Return the [x, y] coordinate for the center point of the cell that contains the specified text.  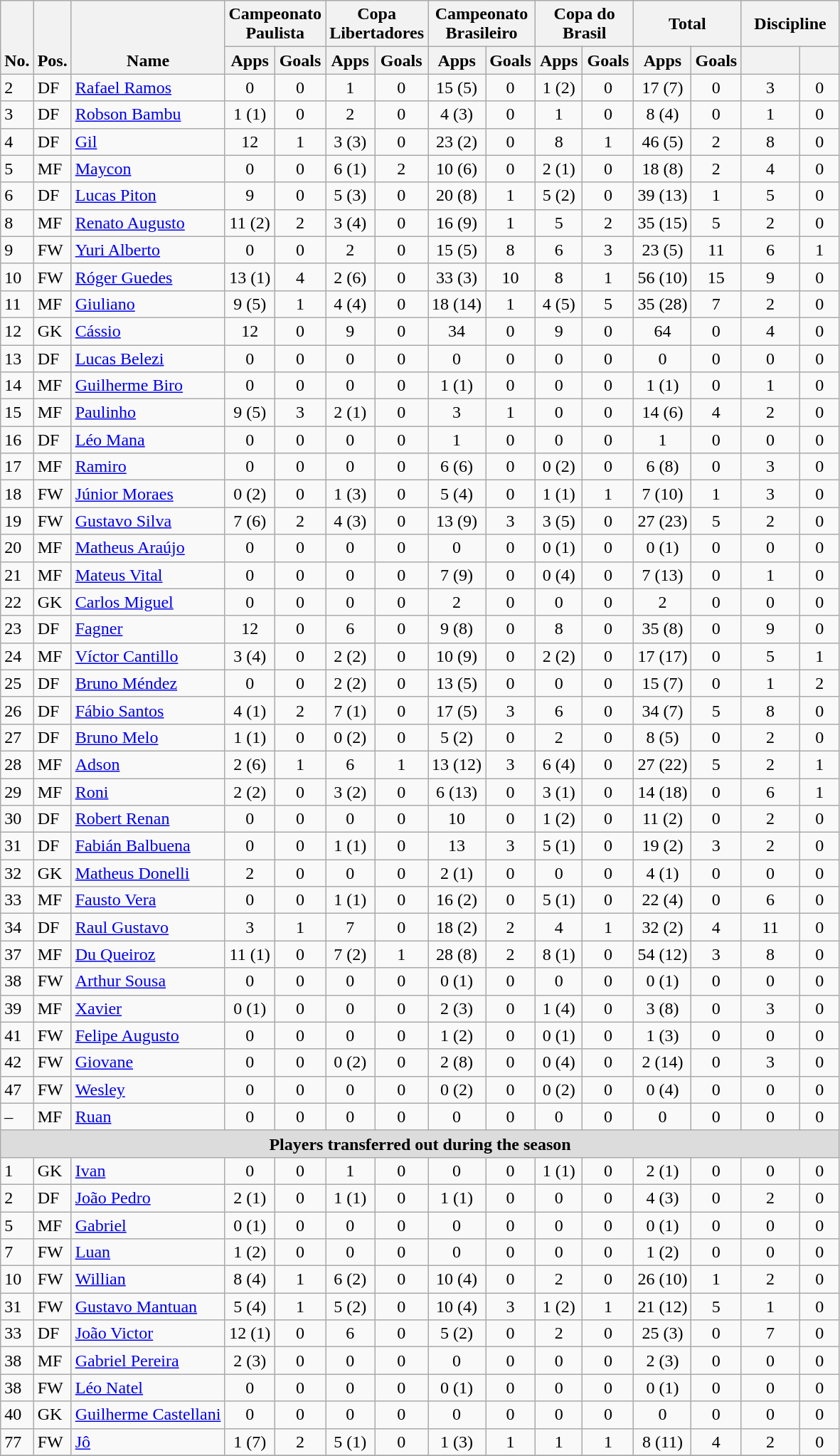
16 [17, 440]
3 (5) [559, 521]
22 (4) [663, 900]
27 [17, 737]
22 [17, 602]
12 (1) [250, 1334]
23 (2) [457, 142]
35 (15) [663, 223]
Paulinho [148, 413]
Ramiro [148, 467]
Léo Mana [148, 440]
21 [17, 575]
32 (2) [663, 927]
16 (2) [457, 900]
19 [17, 521]
47 [17, 1090]
Xavier [148, 1008]
Arthur Sousa [148, 981]
30 [17, 819]
3 (3) [350, 142]
27 (22) [663, 764]
54 (12) [663, 954]
2 (14) [663, 1062]
25 (3) [663, 1334]
28 [17, 764]
13 (12) [457, 764]
Giuliano [148, 304]
Ivan [148, 1171]
23 (5) [663, 250]
Gabriel [148, 1225]
Fábio Santos [148, 710]
João Victor [148, 1334]
Fabián Balbuena [148, 846]
Du Queiroz [148, 954]
– [17, 1117]
25 [17, 683]
Jô [148, 1442]
1 (4) [559, 1008]
Copa Libertadores [377, 24]
Renato Augusto [148, 223]
14 (18) [663, 792]
Name [148, 37]
17 (7) [663, 88]
10 (6) [457, 169]
41 [17, 1035]
Ruan [148, 1117]
16 (9) [457, 223]
19 (2) [663, 846]
Pos. [53, 37]
39 (13) [663, 196]
40 [17, 1415]
Raul Gustavo [148, 927]
6 (1) [350, 169]
5 (3) [350, 196]
Mateus Vital [148, 575]
Léo Natel [148, 1388]
26 (10) [663, 1280]
Discipline [791, 24]
Players transferred out during the season [420, 1144]
23 [17, 629]
Yuri Alberto [148, 250]
Rafael Ramos [148, 88]
20 [17, 548]
20 (8) [457, 196]
4 (4) [350, 304]
7 (2) [350, 954]
6 (13) [457, 792]
Giovane [148, 1062]
Luan [148, 1252]
Maycon [148, 169]
26 [17, 710]
27 (23) [663, 521]
Bruno Melo [148, 737]
2 (8) [457, 1062]
Total [687, 24]
56 (10) [663, 277]
Lucas Belezi [148, 358]
18 [17, 494]
Gabriel Pereira [148, 1361]
Gustavo Silva [148, 521]
Víctor Cantillo [148, 656]
14 [17, 386]
35 (8) [663, 629]
6 (8) [663, 467]
6 (4) [559, 764]
Wesley [148, 1090]
42 [17, 1062]
35 (28) [663, 304]
Campeonato Brasileiro [482, 24]
Matheus Donelli [148, 873]
Fagner [148, 629]
8 (11) [663, 1442]
Adson [148, 764]
Matheus Araújo [148, 548]
Cássio [148, 331]
33 (3) [457, 277]
34 (7) [663, 710]
18 (8) [663, 169]
17 (17) [663, 656]
17 (5) [457, 710]
Gil [148, 142]
7 (9) [457, 575]
13 (5) [457, 683]
8 (1) [559, 954]
Willian [148, 1280]
28 (8) [457, 954]
15 (7) [663, 683]
46 (5) [663, 142]
Carlos Miguel [148, 602]
39 [17, 1008]
Robert Renan [148, 819]
Roni [148, 792]
Júnior Moraes [148, 494]
7 (10) [663, 494]
10 (9) [457, 656]
32 [17, 873]
3 (8) [663, 1008]
29 [17, 792]
17 [17, 467]
João Pedro [148, 1198]
24 [17, 656]
64 [663, 331]
7 (1) [350, 710]
Guilherme Castellani [148, 1415]
6 (6) [457, 467]
Campeonato Paulista [275, 24]
Guilherme Biro [148, 386]
Gustavo Mantuan [148, 1307]
Robson Bambu [148, 115]
Felipe Augusto [148, 1035]
Copa do Brasil [585, 24]
13 (9) [457, 521]
Róger Guedes [148, 277]
1 (7) [250, 1442]
7 (6) [250, 521]
Bruno Méndez [148, 683]
Fausto Vera [148, 900]
7 (13) [663, 575]
3 (1) [559, 792]
77 [17, 1442]
11 (1) [250, 954]
4 (5) [559, 304]
18 (14) [457, 304]
14 (6) [663, 413]
37 [17, 954]
6 (2) [350, 1280]
3 (2) [350, 792]
18 (2) [457, 927]
9 (8) [457, 629]
21 (12) [663, 1307]
No. [17, 37]
Lucas Piton [148, 196]
8 (5) [663, 737]
13 (1) [250, 277]
